Return [X, Y] of the center of cell containing provided text 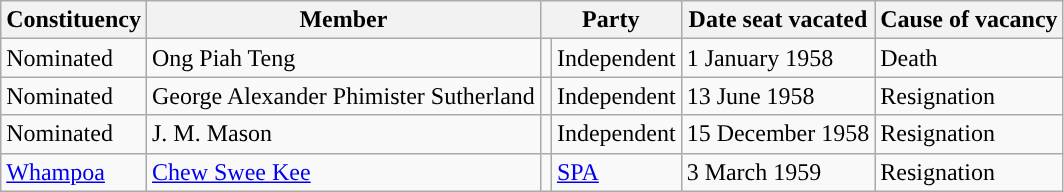
George Alexander Phimister Sutherland [343, 96]
Whampoa [74, 172]
Cause of vacancy [969, 20]
Party [610, 20]
J. M. Mason [343, 134]
3 March 1959 [778, 172]
15 December 1958 [778, 134]
Constituency [74, 20]
13 June 1958 [778, 96]
Date seat vacated [778, 20]
Member [343, 20]
SPA [616, 172]
1 January 1958 [778, 58]
Chew Swee Kee [343, 172]
Ong Piah Teng [343, 58]
Death [969, 58]
